Detect which cell encompasses the target text, then output its (x, y) center coordinate. 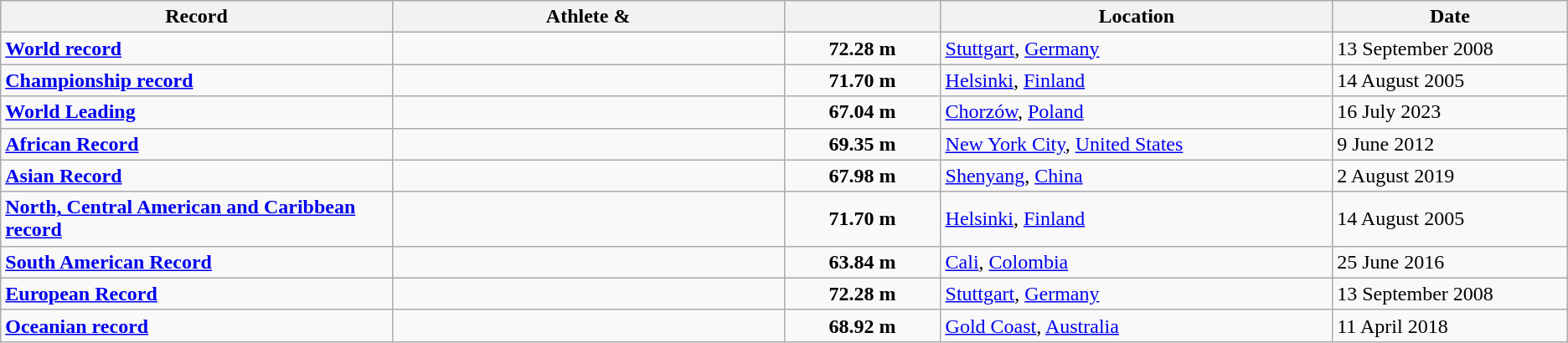
11 April 2018 (1451, 325)
69.35 m (863, 144)
9 June 2012 (1451, 144)
North, Central American and Caribbean record (197, 219)
European Record (197, 294)
68.92 m (863, 325)
Cali, Colombia (1137, 262)
Championship record (197, 80)
World Leading (197, 112)
Shenyang, China (1137, 176)
Asian Record (197, 176)
Athlete & (588, 17)
World record (197, 49)
Gold Coast, Australia (1137, 325)
Chorzów, Poland (1137, 112)
South American Record (197, 262)
African Record (197, 144)
67.98 m (863, 176)
Date (1451, 17)
63.84 m (863, 262)
16 July 2023 (1451, 112)
New York City, United States (1137, 144)
67.04 m (863, 112)
2 August 2019 (1451, 176)
25 June 2016 (1451, 262)
Oceanian record (197, 325)
Record (197, 17)
Location (1137, 17)
